Return (x, y) of the center of cell containing provided text 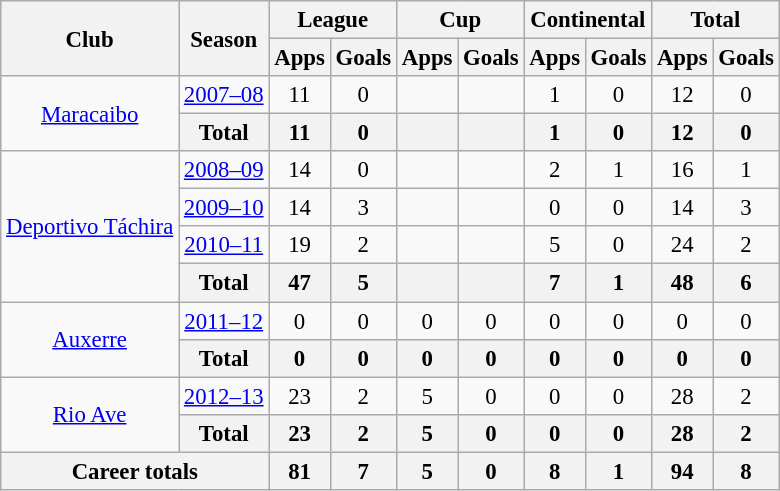
2009–10 (224, 208)
Rio Ave (90, 414)
Career totals (135, 471)
Maracaibo (90, 114)
6 (746, 283)
24 (682, 245)
2008–09 (224, 170)
League (333, 20)
2012–13 (224, 396)
Cup (460, 20)
2010–11 (224, 245)
81 (300, 471)
48 (682, 283)
Season (224, 38)
16 (682, 170)
Continental (588, 20)
Auxerre (90, 340)
Club (90, 38)
2007–08 (224, 95)
47 (300, 283)
2011–12 (224, 321)
94 (682, 471)
19 (300, 245)
Deportivo Táchira (90, 226)
